Output the (x, y) coordinate of the center of the cell containing the given text.  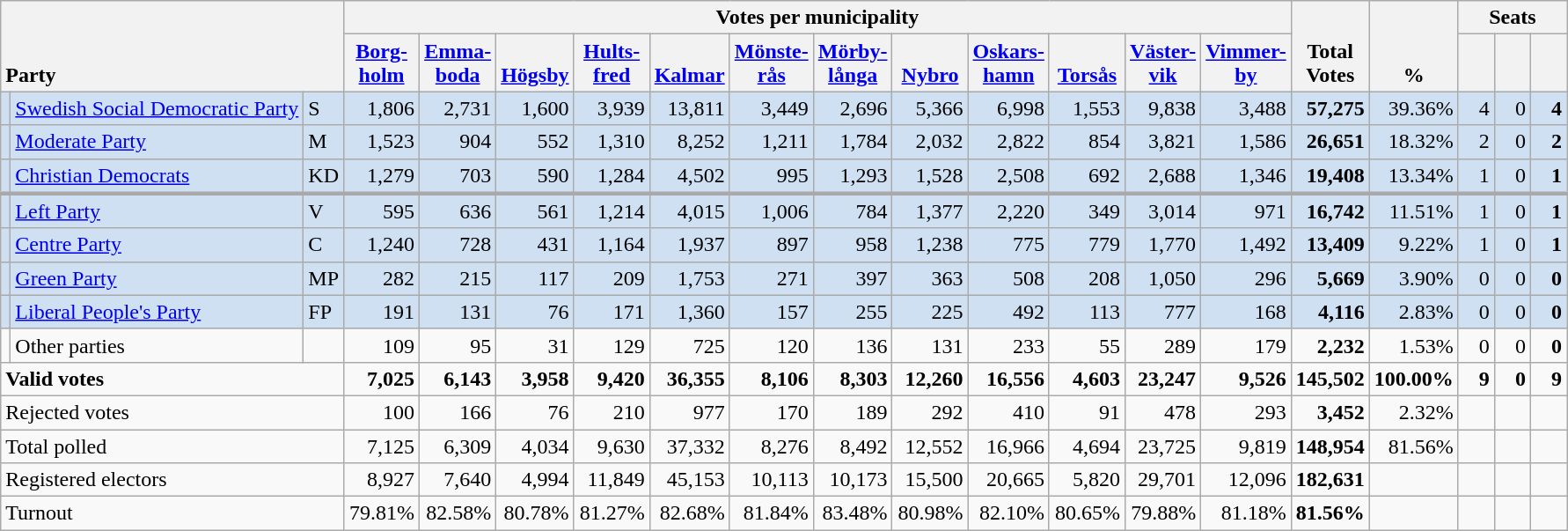
Oskars- hamn (1008, 63)
12,260 (930, 379)
3,821 (1163, 142)
1,238 (930, 245)
Left Party (157, 211)
1.53% (1413, 345)
590 (535, 176)
2,688 (1163, 176)
7,025 (382, 379)
10,113 (771, 480)
9,838 (1163, 108)
1,937 (690, 245)
1,293 (853, 176)
2,731 (458, 108)
13,811 (690, 108)
1,586 (1246, 142)
4,502 (690, 176)
897 (771, 245)
113 (1087, 312)
958 (853, 245)
561 (535, 211)
Total polled (172, 446)
FP (324, 312)
170 (771, 412)
4,015 (690, 211)
1,492 (1246, 245)
19,408 (1330, 176)
79.81% (382, 513)
349 (1087, 211)
2,032 (930, 142)
5,669 (1330, 278)
397 (853, 278)
189 (853, 412)
4,034 (535, 446)
166 (458, 412)
293 (1246, 412)
1,753 (690, 278)
81.84% (771, 513)
16,556 (1008, 379)
9,630 (612, 446)
179 (1246, 345)
410 (1008, 412)
12,096 (1246, 480)
Centre Party (157, 245)
81.27% (612, 513)
971 (1246, 211)
79.88% (1163, 513)
29,701 (1163, 480)
18.32% (1413, 142)
109 (382, 345)
Vimmer- by (1246, 63)
1,528 (930, 176)
Hults- fred (612, 63)
23,247 (1163, 379)
16,742 (1330, 211)
779 (1087, 245)
692 (1087, 176)
1,770 (1163, 245)
1,523 (382, 142)
16,966 (1008, 446)
26,651 (1330, 142)
80.78% (535, 513)
508 (1008, 278)
2,220 (1008, 211)
C (324, 245)
1,310 (612, 142)
552 (535, 142)
Votes per municipality (818, 18)
148,954 (1330, 446)
Swedish Social Democratic Party (157, 108)
95 (458, 345)
215 (458, 278)
995 (771, 176)
1,377 (930, 211)
191 (382, 312)
145,502 (1330, 379)
171 (612, 312)
MP (324, 278)
Mörby- långa (853, 63)
9,420 (612, 379)
3,958 (535, 379)
M (324, 142)
Torsås (1087, 63)
V (324, 211)
4,603 (1087, 379)
KD (324, 176)
23,725 (1163, 446)
1,553 (1087, 108)
5,820 (1087, 480)
775 (1008, 245)
1,164 (612, 245)
209 (612, 278)
854 (1087, 142)
Nybro (930, 63)
Total Votes (1330, 46)
117 (535, 278)
595 (382, 211)
1,050 (1163, 278)
292 (930, 412)
Moderate Party (157, 142)
1,360 (690, 312)
282 (382, 278)
82.10% (1008, 513)
255 (853, 312)
168 (1246, 312)
8,252 (690, 142)
2,696 (853, 108)
Borg- holm (382, 63)
Väster- vik (1163, 63)
6,143 (458, 379)
271 (771, 278)
6,998 (1008, 108)
4,994 (535, 480)
% (1413, 46)
289 (1163, 345)
492 (1008, 312)
4,694 (1087, 446)
8,492 (853, 446)
Seats (1512, 18)
3,939 (612, 108)
3,452 (1330, 412)
1,240 (382, 245)
10,173 (853, 480)
15,500 (930, 480)
2,822 (1008, 142)
Green Party (157, 278)
777 (1163, 312)
Party (172, 46)
1,600 (535, 108)
2.32% (1413, 412)
Mönste- rås (771, 63)
1,279 (382, 176)
Högsby (535, 63)
9.22% (1413, 245)
20,665 (1008, 480)
977 (690, 412)
S (324, 108)
2,232 (1330, 345)
784 (853, 211)
80.65% (1087, 513)
129 (612, 345)
12,552 (930, 446)
5,366 (930, 108)
39.36% (1413, 108)
37,332 (690, 446)
7,125 (382, 446)
Valid votes (172, 379)
4,116 (1330, 312)
210 (612, 412)
80.98% (930, 513)
136 (853, 345)
182,631 (1330, 480)
2,508 (1008, 176)
Registered electors (172, 480)
225 (930, 312)
3,014 (1163, 211)
82.58% (458, 513)
Liberal People's Party (157, 312)
83.48% (853, 513)
703 (458, 176)
Emma- boda (458, 63)
208 (1087, 278)
9,819 (1246, 446)
Other parties (157, 345)
81.18% (1246, 513)
8,106 (771, 379)
Turnout (172, 513)
2.83% (1413, 312)
1,006 (771, 211)
11,849 (612, 480)
7,640 (458, 480)
1,211 (771, 142)
13,409 (1330, 245)
8,276 (771, 446)
1,284 (612, 176)
8,927 (382, 480)
82.68% (690, 513)
3.90% (1413, 278)
45,153 (690, 480)
233 (1008, 345)
725 (690, 345)
157 (771, 312)
1,806 (382, 108)
36,355 (690, 379)
1,784 (853, 142)
636 (458, 211)
55 (1087, 345)
57,275 (1330, 108)
9,526 (1246, 379)
8,303 (853, 379)
Kalmar (690, 63)
Christian Democrats (157, 176)
100 (382, 412)
100.00% (1413, 379)
296 (1246, 278)
1,346 (1246, 176)
31 (535, 345)
904 (458, 142)
728 (458, 245)
3,449 (771, 108)
478 (1163, 412)
13.34% (1413, 176)
363 (930, 278)
120 (771, 345)
431 (535, 245)
91 (1087, 412)
3,488 (1246, 108)
Rejected votes (172, 412)
11.51% (1413, 211)
1,214 (612, 211)
6,309 (458, 446)
